Search for the cell housing the specified text and yield its [X, Y] center coordinate. 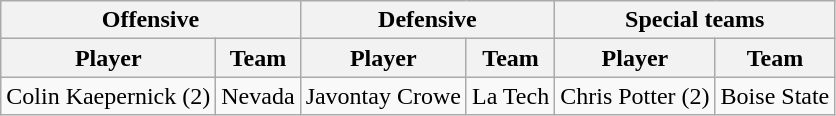
Defensive [428, 20]
Chris Potter (2) [635, 96]
Boise State [775, 96]
La Tech [510, 96]
Offensive [150, 20]
Javontay Crowe [383, 96]
Colin Kaepernick (2) [108, 96]
Special teams [695, 20]
Nevada [258, 96]
